Return [X, Y] of the center of cell containing provided text 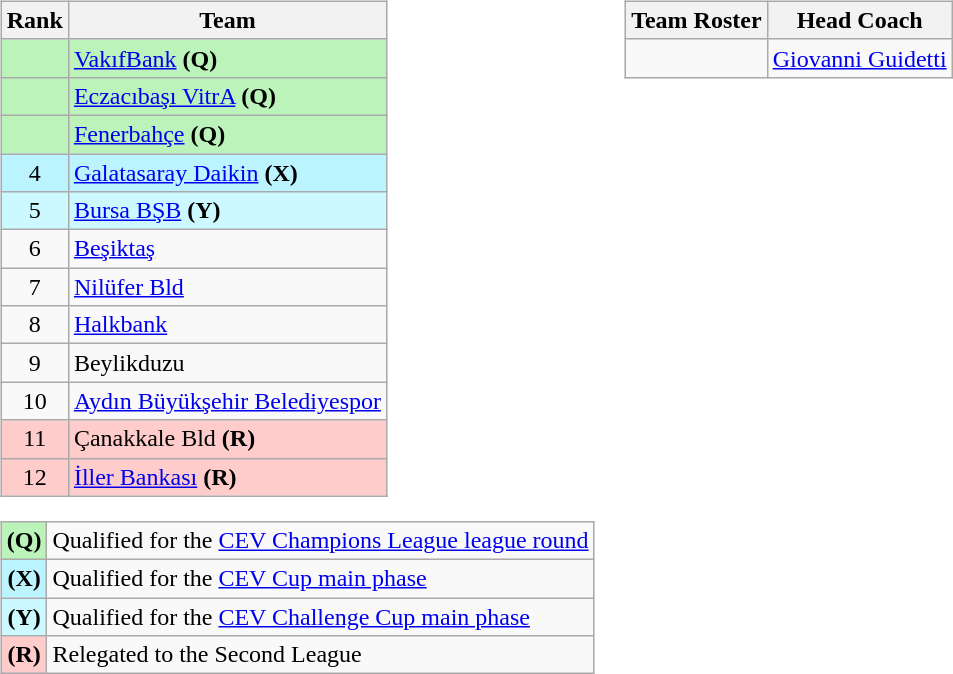
Team Roster [696, 20]
(R) [24, 655]
Çanakkale Bld (R) [227, 439]
5 [34, 211]
Giovanni Guidetti [860, 58]
Beşiktaş [227, 249]
(Y) [24, 617]
Fenerbahçe (Q) [227, 134]
Head Coach [860, 20]
12 [34, 477]
10 [34, 401]
İller Bankası (R) [227, 477]
Eczacıbaşı VitrA (Q) [227, 96]
11 [34, 439]
Qualified for the CEV Challenge Cup main phase [320, 617]
Relegated to the Second League [320, 655]
(Q) [24, 541]
7 [34, 287]
Aydın Büyükşehir Belediyespor [227, 401]
Team [227, 20]
4 [34, 173]
6 [34, 249]
9 [34, 363]
Bursa BŞB (Y) [227, 211]
Qualified for the CEV Champions League league round [320, 541]
Galatasaray Daikin (X) [227, 173]
Halkbank [227, 325]
Qualified for the CEV Cup main phase [320, 579]
8 [34, 325]
(X) [24, 579]
VakıfBank (Q) [227, 58]
Rank [34, 20]
Beylikduzu [227, 363]
Nilüfer Bld [227, 287]
